Detect which cell encompasses the target text, then output its [x, y] center coordinate. 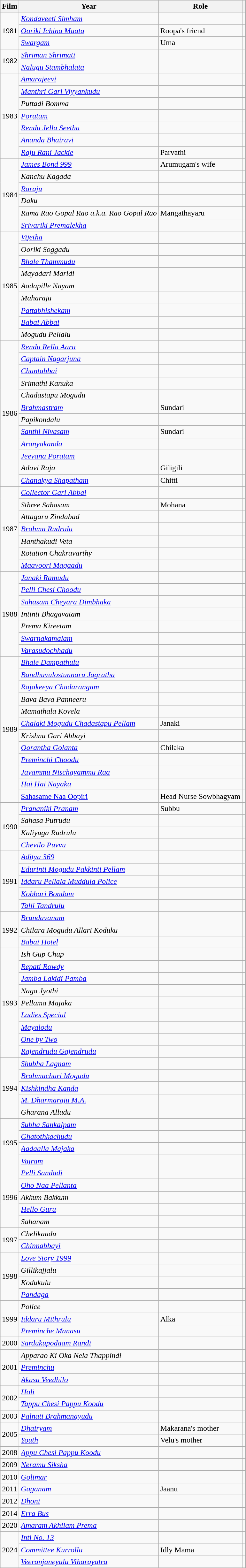
Mangathayaru [200, 213]
Uma [200, 43]
1987 [10, 529]
Brahmachari Mogudu [89, 1076]
Brahma Rudrulu [89, 529]
Chevilo Puvvu [89, 845]
Kodukulu [89, 1282]
Iddaru Pellala Muddula Police [89, 881]
Akasa Veedhilo [89, 1380]
Jaanu [200, 1489]
Sardukupodaam Randi [89, 1343]
Chitti [200, 480]
Srimathi Kanuka [89, 383]
Dhairyam [89, 1428]
Intinti Bhagavatam [89, 614]
Hai Hai Nayaka [89, 784]
Bava Bava Panneeru [89, 699]
Janaki [200, 723]
Chelikaadu [89, 1234]
Chalaki Mogudu Chadastapu Pellam [89, 723]
Krishna Gari Abbayi [89, 735]
Prema Kireetam [89, 626]
Amaram Akhilam Prema [89, 1526]
Bhale Thammudu [89, 261]
Mayadari Maridi [89, 274]
Jeevana Poratam [89, 456]
1982 [10, 61]
2014 [10, 1513]
One by Two [89, 1039]
1993 [10, 1003]
Manthri Gari Viyyankudu [89, 91]
Hanthakudi Veta [89, 541]
Tappu Chesi Pappu Koodu [89, 1404]
Vijetha [89, 237]
Youth [89, 1440]
Santhi Nivasam [89, 432]
Mogudu Pellalu [89, 334]
Rama Rao Gopal Rao a.k.a. Rao Gopal Rao [89, 213]
Collector Gari Abbai [89, 492]
Makarana's mother [200, 1428]
Aadaalla Majaka [89, 1149]
Poratam [89, 116]
Repati Rowdy [89, 966]
2000 [10, 1343]
Janaki Ramudu [89, 578]
Kishkindha Kanda [89, 1088]
Edurinti Mogudu Pakkinti Pellam [89, 869]
Swargam [89, 43]
2008 [10, 1452]
Chantabbai [89, 371]
Naga Jyothi [89, 991]
2011 [10, 1489]
2010 [10, 1477]
2012 [10, 1501]
Kobbari Bondam [89, 893]
1998 [10, 1276]
Roopa's friend [200, 31]
Attagaru Zindabad [89, 517]
James Bond 999 [89, 164]
2020 [10, 1526]
Rendu Jella Seetha [89, 128]
Rajendrudu Gajendrudu [89, 1051]
1991 [10, 881]
Preminchi Choodu [89, 760]
Babai Hotel [89, 942]
Oorantha Golanta [89, 748]
2005 [10, 1434]
Gharana Alludu [89, 1112]
Sthree Sahasam [89, 504]
Role [200, 6]
Inti No. 13 [89, 1538]
1989 [10, 729]
Maavoori Magaadu [89, 565]
Shubha Lagnam [89, 1064]
Swarnakamalam [89, 638]
Gillikajjalu [89, 1270]
Pattabhishekam [89, 310]
Amarajeevi [89, 79]
Pelli Sandadi [89, 1173]
Babai Abbai [89, 322]
1999 [10, 1319]
Committee Kurrollu [89, 1550]
Palnati Brahmanayudu [89, 1416]
Jamba Lakidi Pamba [89, 979]
Head Nurse Sowbhagyam [200, 796]
1986 [10, 413]
Subha Sankalpam [89, 1124]
Velu's mother [200, 1440]
Sahanam [89, 1222]
Preminchu [89, 1367]
1981 [10, 31]
Rendu Rella Aaru [89, 346]
Hello Guru [89, 1209]
Holi [89, 1392]
Srivariki Premalekha [89, 225]
Apparao Ki Oka Nela Thappindi [89, 1355]
Chilara Mogudu Allari Koduku [89, 930]
Arumugam's wife [200, 164]
Parvathi [200, 152]
Pellama Majaka [89, 1003]
Captain Nagarjuna [89, 359]
Puttadi Bomma [89, 103]
M. Dharmaraju M.A. [89, 1100]
Nalugu Stambhalata [89, 67]
Aranyakanda [89, 444]
Mohana [200, 504]
Kondaveeti Simham [89, 19]
Dhoni [89, 1501]
Raraju [89, 189]
2001 [10, 1367]
Brahmastram [89, 407]
1984 [10, 195]
Vajram [89, 1161]
Aditya 369 [89, 857]
Idly Mama [200, 1550]
Pandaga [89, 1294]
Rajakeeya Chadarangam [89, 687]
Talli Tandrulu [89, 905]
Chadastapu Mogudu [89, 395]
Veeranjaneyulu Viharayatra [89, 1562]
Adavi Raja [89, 468]
Shriman Shrimati [89, 55]
Jayammu Nischayammu Raa [89, 772]
Ladies Special [89, 1015]
1992 [10, 930]
Sahasame Naa Oopiri [89, 796]
Chinnabbayi [89, 1246]
Chanakya Shapatham [89, 480]
Neramu Siksha [89, 1465]
1997 [10, 1240]
Kanchu Kagada [89, 177]
Rotation Chakravarthy [89, 553]
1988 [10, 614]
1983 [10, 116]
2024 [10, 1550]
Mayalodu [89, 1027]
Year [89, 6]
Preminche Manasu [89, 1331]
Ooriki Ichina Maata [89, 31]
Erra Bus [89, 1513]
Iddaru Mithrulu [89, 1319]
Papikondalu [89, 420]
2009 [10, 1465]
1990 [10, 827]
Chilaka [200, 748]
Pelli Chesi Choodu [89, 590]
Sahasa Putrudu [89, 821]
1994 [10, 1088]
Bhale Dampathulu [89, 663]
Oho Naa Pellanta [89, 1185]
Ish Gup Chup [89, 954]
1995 [10, 1142]
2002 [10, 1398]
Sahasam Cheyara Dimbhaka [89, 602]
Raju Rani Jackie [89, 152]
Daku [89, 201]
Prananiki Pranam [89, 808]
Bandhuvulostunnaru Jagratha [89, 675]
Ananda Bhairavi [89, 140]
Kaliyuga Rudrulu [89, 833]
Varasudochhadu [89, 650]
Love Story 1999 [89, 1258]
1985 [10, 286]
Appu Chesi Pappu Koodu [89, 1452]
Akkum Bakkum [89, 1197]
Ooriki Soggadu [89, 249]
Ghatothkachudu [89, 1137]
Gaganam [89, 1489]
Film [10, 6]
1996 [10, 1197]
Police [89, 1307]
Aadapille Nayam [89, 286]
Golimar [89, 1477]
Giligili [200, 468]
Mamathala Kovela [89, 711]
Subbu [200, 808]
Alka [200, 1319]
Maharaju [89, 298]
2003 [10, 1416]
Brundavanam [89, 918]
